Output the (X, Y) coordinate of the center of the cell containing the given text.  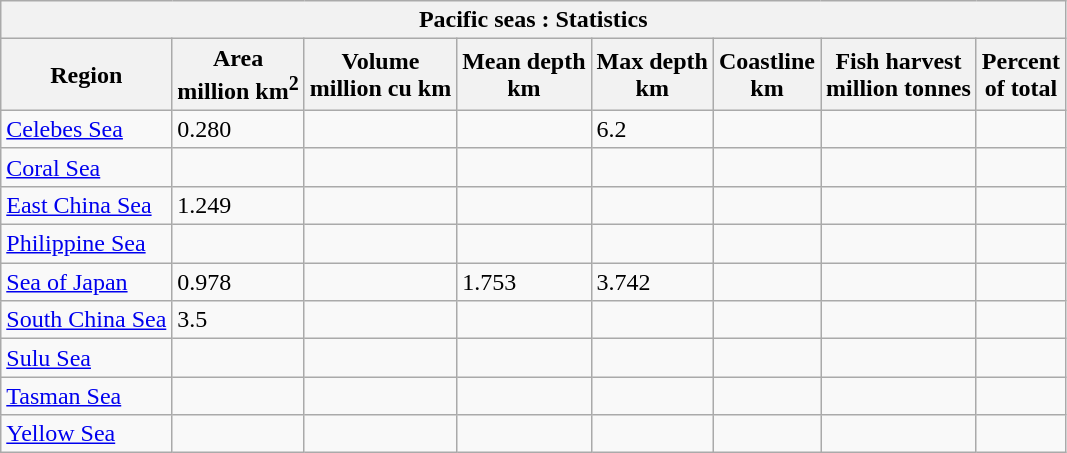
1.753 (524, 282)
Tasman Sea (86, 396)
3.5 (238, 320)
Celebes Sea (86, 129)
Philippine Sea (86, 244)
Fish harvestmillion tonnes (899, 75)
Region (86, 75)
Pacific seas : Statistics (534, 20)
Mean depthkm (524, 75)
Coral Sea (86, 167)
South China Sea (86, 320)
Sulu Sea (86, 358)
East China Sea (86, 205)
Sea of Japan (86, 282)
Yellow Sea (86, 434)
0.978 (238, 282)
0.280 (238, 129)
Max depthkm (652, 75)
Percentof total (1020, 75)
1.249 (238, 205)
3.742 (652, 282)
Volumemillion cu km (380, 75)
Coastlinekm (766, 75)
6.2 (652, 129)
Areamillion km2 (238, 75)
